Return (X, Y) of the center of cell containing provided text 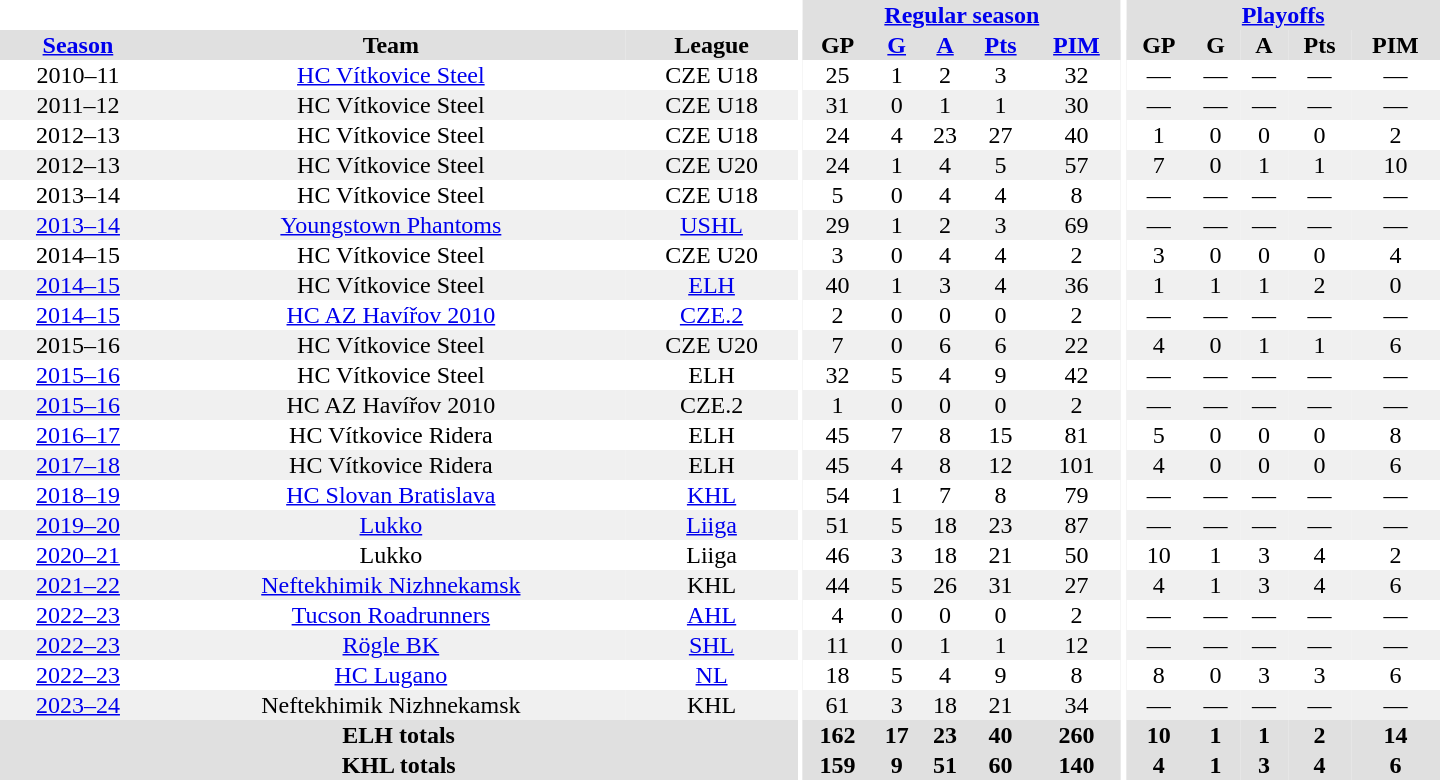
USHL (712, 225)
AHL (712, 615)
69 (1076, 225)
2016–17 (78, 435)
159 (838, 765)
NL (712, 675)
KHL totals (398, 765)
2017–18 (78, 465)
HC Lugano (391, 675)
140 (1076, 765)
Season (78, 45)
League (712, 45)
57 (1076, 165)
2023–24 (78, 705)
44 (838, 585)
260 (1076, 735)
Tucson Roadrunners (391, 615)
60 (1000, 765)
2018–19 (78, 495)
26 (945, 585)
17 (897, 735)
2010–11 (78, 75)
22 (1076, 345)
61 (838, 705)
Playoffs (1283, 15)
Regular season (962, 15)
87 (1076, 525)
Youngstown Phantoms (391, 225)
2011–12 (78, 105)
11 (838, 645)
79 (1076, 495)
25 (838, 75)
SHL (712, 645)
101 (1076, 465)
54 (838, 495)
ELH totals (398, 735)
Rögle BK (391, 645)
46 (838, 555)
2019–20 (78, 525)
29 (838, 225)
42 (1076, 375)
162 (838, 735)
Team (391, 45)
2021–22 (78, 585)
15 (1000, 435)
36 (1076, 285)
14 (1396, 735)
HC Slovan Bratislava (391, 495)
50 (1076, 555)
30 (1076, 105)
81 (1076, 435)
34 (1076, 705)
2020–21 (78, 555)
